Extract the (x, y) coordinate from the center of the cell holding the provided text.  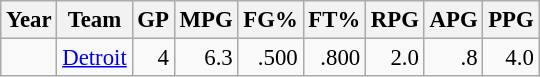
FG% (270, 20)
.500 (270, 58)
4 (153, 58)
Detroit (94, 58)
GP (153, 20)
.800 (334, 58)
Year (29, 20)
RPG (396, 20)
.8 (454, 58)
APG (454, 20)
MPG (206, 20)
FT% (334, 20)
2.0 (396, 58)
Team (94, 20)
6.3 (206, 58)
4.0 (511, 58)
PPG (511, 20)
